From the cell containing the given text, extract its center point as [X, Y] coordinate. 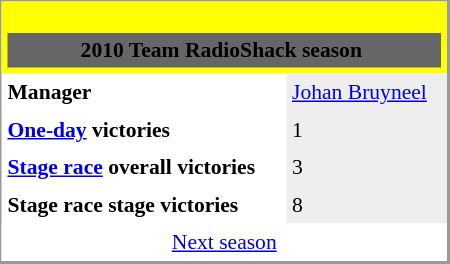
3 [366, 167]
Next season [225, 243]
One-day victories [144, 130]
1 [366, 130]
8 [366, 205]
Johan Bruyneel [366, 93]
Stage race stage victories [144, 205]
Stage race overall victories [144, 167]
Manager [144, 93]
